Provide the [x, y] coordinate of the cell's center where the given text is located.  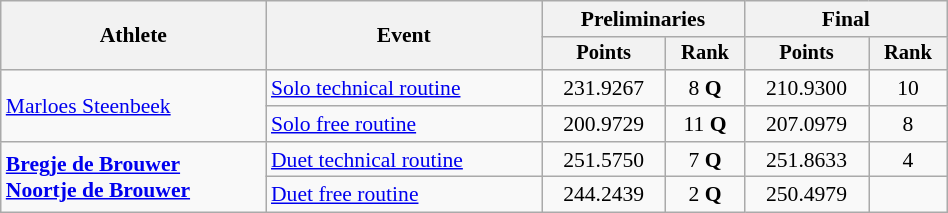
231.9267 [604, 88]
251.5750 [604, 160]
250.4979 [806, 195]
4 [908, 160]
7 Q [706, 160]
8 Q [706, 88]
Preliminaries [644, 19]
Solo free routine [404, 124]
244.2439 [604, 195]
Marloes Steenbeek [134, 106]
2 Q [706, 195]
Duet free routine [404, 195]
Athlete [134, 36]
200.9729 [604, 124]
207.0979 [806, 124]
Solo technical routine [404, 88]
Bregje de BrouwerNoortje de Brouwer [134, 178]
10 [908, 88]
8 [908, 124]
Final [846, 19]
11 Q [706, 124]
210.9300 [806, 88]
Duet technical routine [404, 160]
251.8633 [806, 160]
Event [404, 36]
